From the cell containing the given text, extract its center point as (X, Y) coordinate. 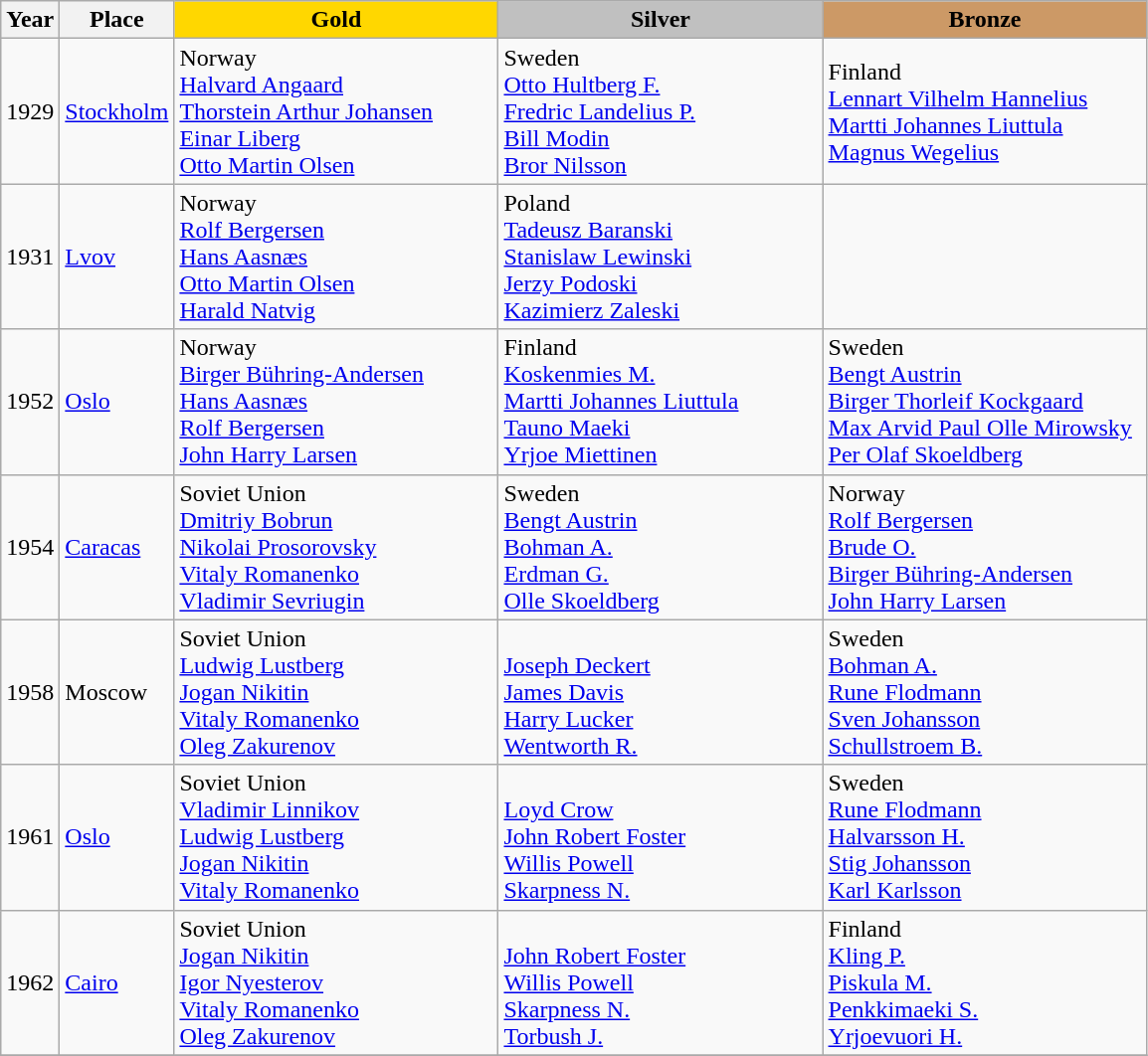
1962 (30, 982)
NorwayRolf BergersenHans AasnæsOtto Martin OlsenHarald Natvig (336, 257)
1929 (30, 111)
NorwayRolf BergersenBrude O.Birger Bühring-AndersenJohn Harry Larsen (985, 547)
Loyd CrowJohn Robert FosterWillis PowellSkarpness N. (661, 837)
Stockholm (117, 111)
1961 (30, 837)
Bronze (985, 20)
1958 (30, 692)
John Robert FosterWillis PowellSkarpness N.Torbush J. (661, 982)
Moscow (117, 692)
Silver (661, 20)
Soviet UnionJogan NikitinIgor NyesterovVitaly RomanenkoOleg Zakurenov (336, 982)
SwedenRune FlodmannHalvarsson H.Stig JohanssonKarl Karlsson (985, 837)
NorwayBirger Bühring-AndersenHans AasnæsRolf BergersenJohn Harry Larsen (336, 402)
Cairo (117, 982)
FinlandKling P.Piskula M.Penkkimaeki S.Yrjoevuori H. (985, 982)
Lvov (117, 257)
SwedenOtto Hultberg F.Fredric Landelius P.Bill ModinBror Nilsson (661, 111)
Joseph DeckertJames DavisHarry LuckerWentworth R. (661, 692)
Year (30, 20)
Soviet UnionDmitriy BobrunNikolai ProsorovskyVitaly RomanenkoVladimir Sevriugin (336, 547)
SwedenBohman A.Rune FlodmannSven JohanssonSchullstroem B. (985, 692)
1954 (30, 547)
1952 (30, 402)
FinlandKoskenmies M.Martti Johannes LiuttulaTauno MaekiYrjoe Miettinen (661, 402)
SwedenBengt AustrinBirger Thorleif KockgaardMax Arvid Paul Olle MirowskyPer Olaf Skoeldberg (985, 402)
NorwayHalvard AngaardThorstein Arthur JohansenEinar LibergOtto Martin Olsen (336, 111)
Place (117, 20)
Soviet UnionLudwig LustbergJogan NikitinVitaly RomanenkoOleg Zakurenov (336, 692)
PolandTadeusz BaranskiStanislaw LewinskiJerzy PodoskiKazimierz Zaleski (661, 257)
Gold (336, 20)
FinlandLennart Vilhelm HanneliusMartti Johannes LiuttulaMagnus Wegelius (985, 111)
1931 (30, 257)
SwedenBengt AustrinBohman A.Erdman G.Olle Skoeldberg (661, 547)
Soviet UnionVladimir LinnikovLudwig LustbergJogan NikitinVitaly Romanenko (336, 837)
Caracas (117, 547)
